Search for the cell housing the specified text and yield its (x, y) center coordinate. 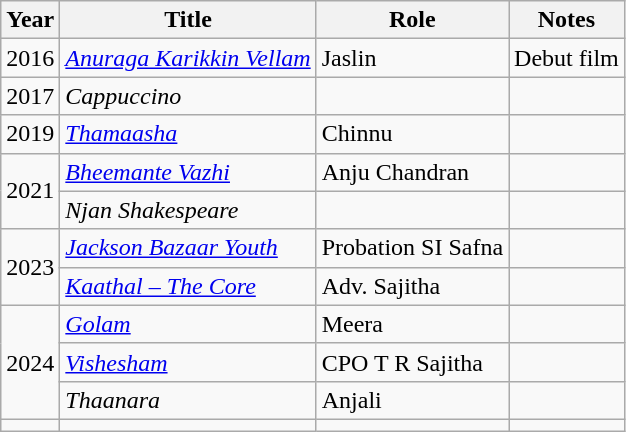
Kaathal – The Core (188, 286)
Jackson Bazaar Youth (188, 248)
Role (412, 20)
Debut film (567, 58)
Year (30, 20)
Bheemante Vazhi (188, 172)
Probation SI Safna (412, 248)
Njan Shakespeare (188, 210)
Thaanara (188, 400)
Anju Chandran (412, 172)
Anuraga Karikkin Vellam (188, 58)
Golam (188, 324)
Vishesham (188, 362)
2019 (30, 134)
Meera (412, 324)
2017 (30, 96)
2021 (30, 191)
Cappuccino (188, 96)
CPO T R Sajitha (412, 362)
Chinnu (412, 134)
Thamaasha (188, 134)
Title (188, 20)
2024 (30, 362)
2023 (30, 267)
2016 (30, 58)
Adv. Sajitha (412, 286)
Notes (567, 20)
Jaslin (412, 58)
Anjali (412, 400)
